Output the (x, y) coordinate of the center of the cell containing the given text.  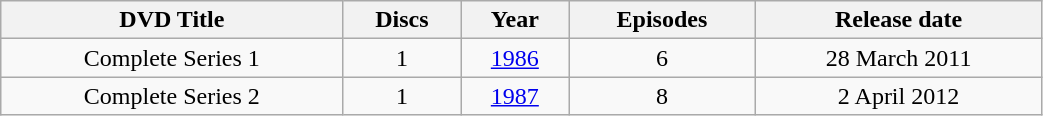
1986 (515, 58)
Complete Series 1 (172, 58)
Year (515, 20)
Discs (402, 20)
Complete Series 2 (172, 96)
2 April 2012 (898, 96)
Release date (898, 20)
Episodes (662, 20)
1987 (515, 96)
28 March 2011 (898, 58)
6 (662, 58)
8 (662, 96)
DVD Title (172, 20)
